Detect which cell encompasses the target text, then output its [x, y] center coordinate. 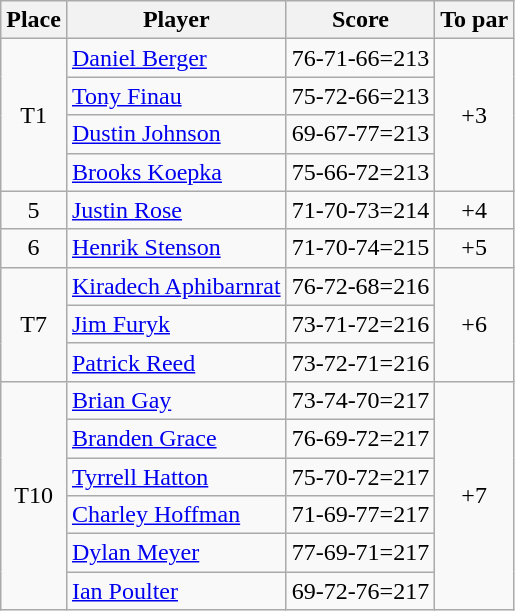
Ian Poulter [176, 591]
75-72-66=213 [360, 96]
69-72-76=217 [360, 591]
73-72-71=216 [360, 362]
Dylan Meyer [176, 553]
T10 [34, 495]
+4 [474, 210]
75-66-72=213 [360, 172]
Place [34, 20]
6 [34, 248]
77-69-71=217 [360, 553]
+3 [474, 115]
Henrik Stenson [176, 248]
76-71-66=213 [360, 58]
Justin Rose [176, 210]
71-70-73=214 [360, 210]
76-72-68=216 [360, 286]
5 [34, 210]
Patrick Reed [176, 362]
Tyrrell Hatton [176, 477]
Branden Grace [176, 438]
Brooks Koepka [176, 172]
Daniel Berger [176, 58]
Tony Finau [176, 96]
+7 [474, 495]
Kiradech Aphibarnrat [176, 286]
69-67-77=213 [360, 134]
71-69-77=217 [360, 515]
Player [176, 20]
Score [360, 20]
71-70-74=215 [360, 248]
To par [474, 20]
+5 [474, 248]
Charley Hoffman [176, 515]
T7 [34, 324]
76-69-72=217 [360, 438]
Brian Gay [176, 400]
73-71-72=216 [360, 324]
Jim Furyk [176, 324]
Dustin Johnson [176, 134]
73-74-70=217 [360, 400]
75-70-72=217 [360, 477]
T1 [34, 115]
+6 [474, 324]
